Capture the cell that displays the provided text and extract its [x, y] central coordinate. 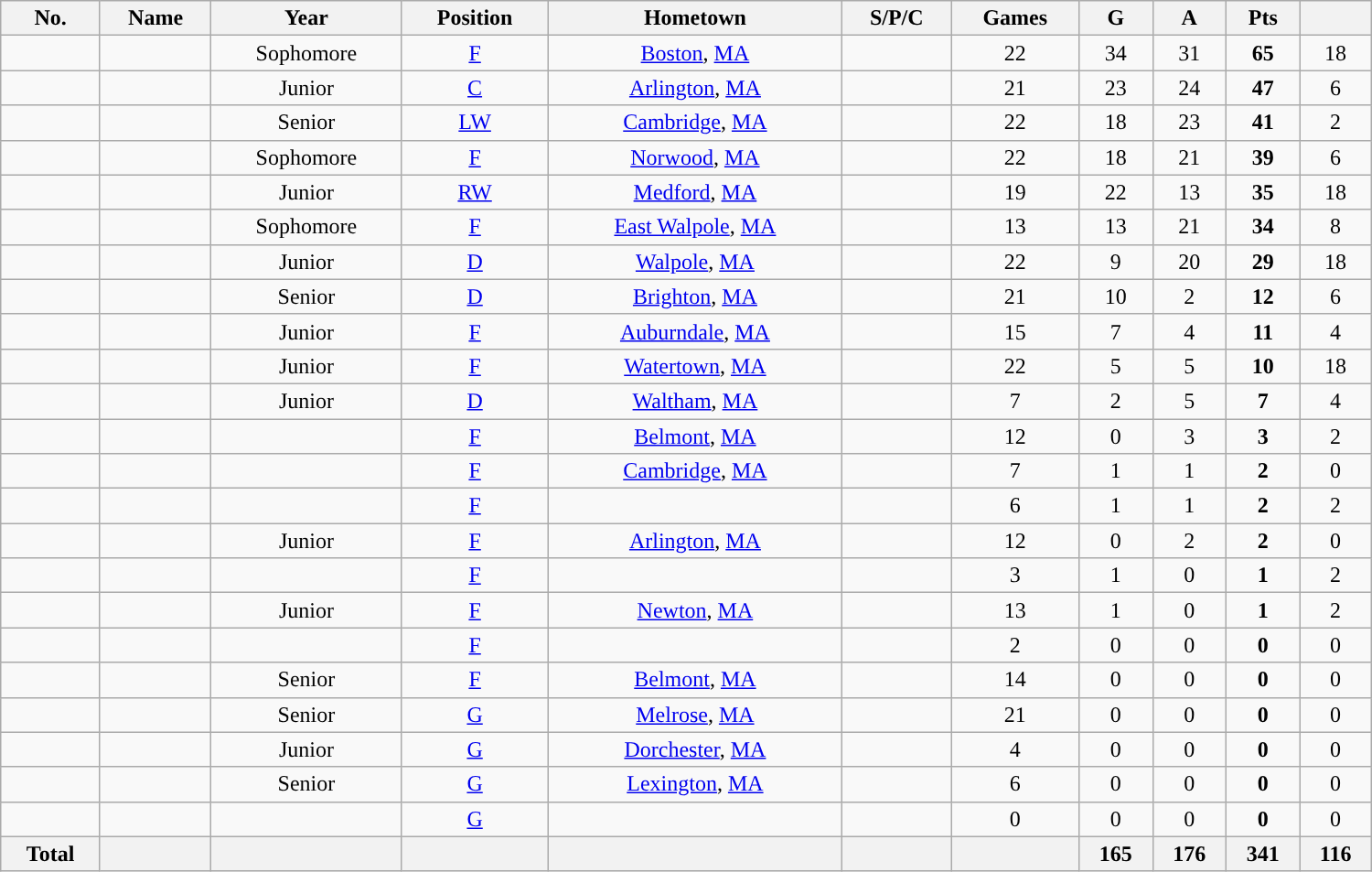
11 [1263, 331]
Pts [1263, 18]
Dorchester, MA [695, 749]
8 [1335, 227]
Brighton, MA [695, 296]
Watertown, MA [695, 366]
15 [1015, 331]
Melrose, MA [695, 715]
Auburndale, MA [695, 331]
176 [1189, 854]
Name [155, 18]
19 [1015, 192]
No. [51, 18]
31 [1189, 53]
165 [1116, 854]
LW [475, 123]
29 [1263, 262]
65 [1263, 53]
341 [1263, 854]
20 [1189, 262]
Newton, MA [695, 610]
Year [306, 18]
Games [1015, 18]
9 [1116, 262]
Boston, MA [695, 53]
Norwood, MA [695, 157]
S/P/C [896, 18]
Medford, MA [695, 192]
39 [1263, 157]
Walpole, MA [695, 262]
Hometown [695, 18]
Total [51, 854]
Waltham, MA [695, 401]
Position [475, 18]
35 [1263, 192]
Lexington, MA [695, 784]
14 [1015, 680]
41 [1263, 123]
A [1189, 18]
24 [1189, 88]
RW [475, 192]
East Walpole, MA [695, 227]
47 [1263, 88]
116 [1335, 854]
C [475, 88]
